Output the [X, Y] coordinate of the center of the cell containing the given text.  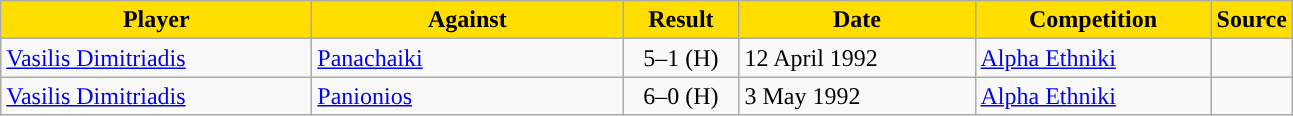
5–1 (H) [681, 58]
6–0 (H) [681, 96]
Source [1252, 20]
Panachaiki [468, 58]
Against [468, 20]
Player [156, 20]
Panionios [468, 96]
12 April 1992 [857, 58]
3 May 1992 [857, 96]
Date [857, 20]
Competition [1093, 20]
Result [681, 20]
